For the text-containing cell, return its midpoint in (X, Y) coordinate format. 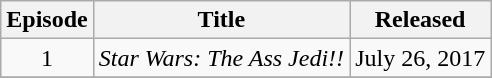
Episode (47, 20)
July 26, 2017 (420, 58)
1 (47, 58)
Title (221, 20)
Released (420, 20)
Star Wars: The Ass Jedi!! (221, 58)
